Find where the given text appears and provide that cell's center as (X, Y) coordinate. 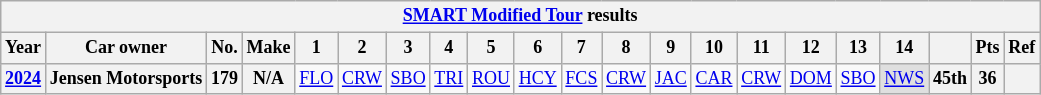
11 (762, 48)
TRI (449, 78)
Jensen Motorsports (126, 78)
9 (670, 48)
10 (714, 48)
FLO (316, 78)
3 (408, 48)
No. (225, 48)
45th (950, 78)
2 (362, 48)
2024 (24, 78)
5 (492, 48)
4 (449, 48)
N/A (268, 78)
Car owner (126, 48)
DOM (810, 78)
36 (988, 78)
FCS (582, 78)
Ref (1022, 48)
JAC (670, 78)
6 (538, 48)
Pts (988, 48)
13 (858, 48)
SMART Modified Tour results (520, 16)
Year (24, 48)
7 (582, 48)
CAR (714, 78)
12 (810, 48)
14 (904, 48)
ROU (492, 78)
NWS (904, 78)
Make (268, 48)
179 (225, 78)
HCY (538, 78)
1 (316, 48)
8 (626, 48)
